Pinpoint the cell where the given text exists, returning its (X, Y) midpoint coordinate. 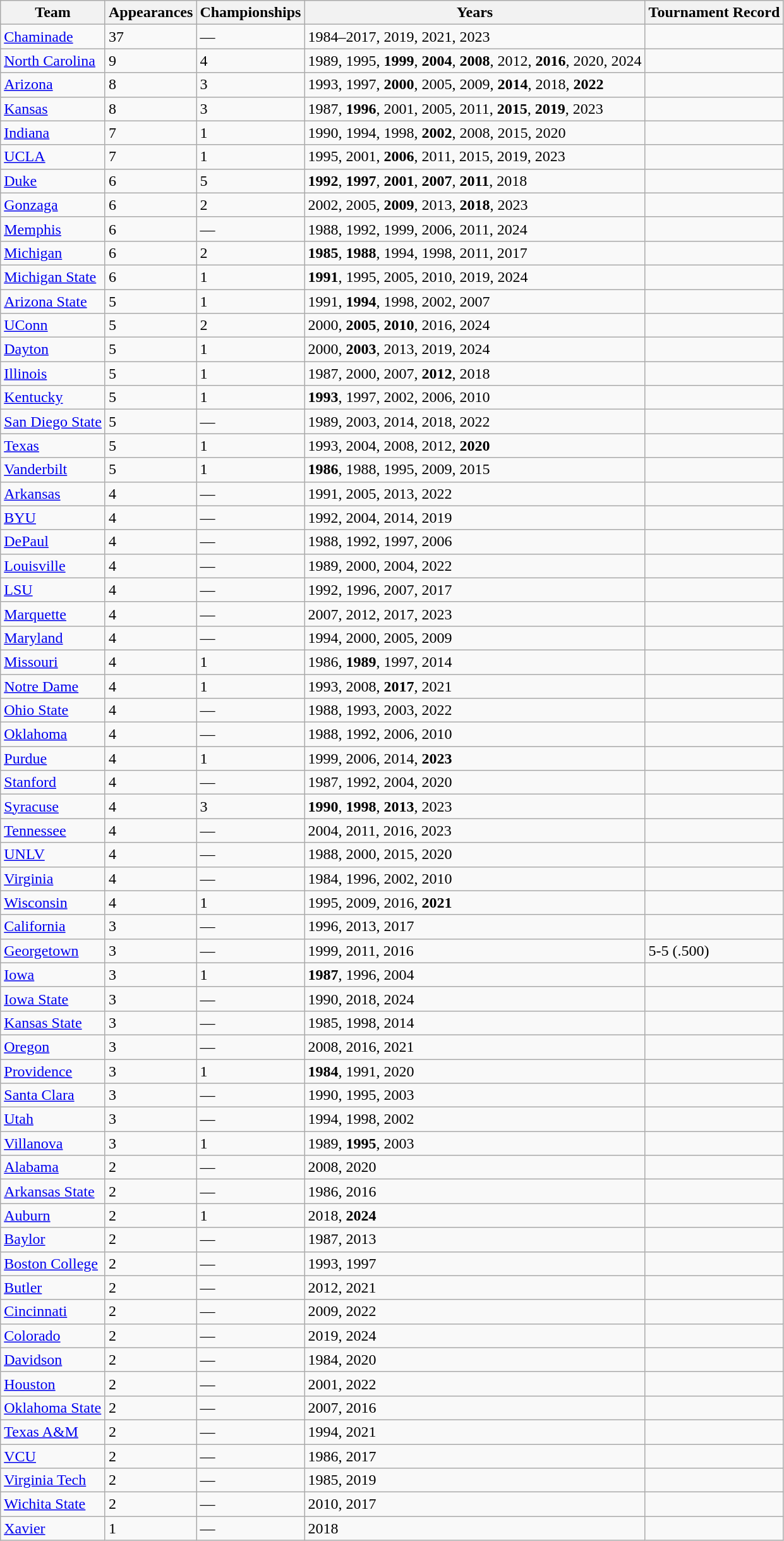
1994, 1998, 2002 (475, 1119)
Championships (250, 13)
2019, 2024 (475, 1336)
VCU (53, 1456)
Kansas (53, 109)
1999, 2006, 2014, 2023 (475, 758)
Appearances (150, 13)
1984, 2020 (475, 1360)
North Carolina (53, 61)
Houston (53, 1384)
LSU (53, 590)
Stanford (53, 783)
San Diego State (53, 422)
1984, 1996, 2002, 2010 (475, 879)
1991, 1995, 2005, 2010, 2019, 2024 (475, 277)
Virginia (53, 879)
Dayton (53, 350)
Tennessee (53, 831)
1987, 1996, 2001, 2005, 2011, 2015, 2019, 2023 (475, 109)
BYU (53, 518)
DePaul (53, 542)
2012, 2021 (475, 1288)
1987, 1992, 2004, 2020 (475, 783)
1988, 1992, 1997, 2006 (475, 542)
Georgetown (53, 951)
2010, 2017 (475, 1504)
1985, 1998, 2014 (475, 1023)
9 (150, 61)
Santa Clara (53, 1095)
2000, 2005, 2010, 2016, 2024 (475, 326)
Tournament Record (714, 13)
Arkansas State (53, 1191)
1992, 2004, 2014, 2019 (475, 518)
Kentucky (53, 398)
2000, 2003, 2013, 2019, 2024 (475, 350)
Duke (53, 181)
37 (150, 37)
Butler (53, 1288)
Team (53, 13)
1988, 1992, 2006, 2010 (475, 734)
2007, 2016 (475, 1408)
1987, 1996, 2004 (475, 975)
1988, 1993, 2003, 2022 (475, 710)
Indiana (53, 133)
Oregon (53, 1047)
Wisconsin (53, 903)
Cincinnati (53, 1312)
1994, 2021 (475, 1432)
Arizona (53, 85)
2004, 2011, 2016, 2023 (475, 831)
1986, 2016 (475, 1191)
Vanderbilt (53, 470)
Baylor (53, 1239)
UCLA (53, 157)
Years (475, 13)
Oklahoma State (53, 1408)
Alabama (53, 1167)
Davidson (53, 1360)
Michigan (53, 253)
1984–2017, 2019, 2021, 2023 (475, 37)
Purdue (53, 758)
2008, 2020 (475, 1167)
Syracuse (53, 807)
Missouri (53, 662)
1993, 1997, 2002, 2006, 2010 (475, 398)
Wichita State (53, 1504)
Illinois (53, 374)
Arizona State (53, 301)
1993, 2004, 2008, 2012, 2020 (475, 446)
Ohio State (53, 710)
1985, 2019 (475, 1480)
Auburn (53, 1215)
1992, 1997, 2001, 2007, 2011, 2018 (475, 181)
Maryland (53, 638)
2018 (475, 1528)
1995, 2009, 2016, 2021 (475, 903)
UNLV (53, 855)
1989, 1995, 2003 (475, 1143)
1991, 1994, 1998, 2002, 2007 (475, 301)
1987, 2013 (475, 1239)
Louisville (53, 566)
1986, 1988, 1995, 2009, 2015 (475, 470)
1989, 2003, 2014, 2018, 2022 (475, 422)
1990, 2018, 2024 (475, 999)
Michigan State (53, 277)
Chaminade (53, 37)
Texas (53, 446)
2008, 2016, 2021 (475, 1047)
1991, 2005, 2013, 2022 (475, 494)
1992, 1996, 2007, 2017 (475, 590)
1990, 1998, 2013, 2023 (475, 807)
1986, 2017 (475, 1456)
1984, 1991, 2020 (475, 1071)
Texas A&M (53, 1432)
1988, 1992, 1999, 2006, 2011, 2024 (475, 229)
California (53, 927)
Boston College (53, 1264)
2001, 2022 (475, 1384)
Iowa State (53, 999)
1990, 1994, 1998, 2002, 2008, 2015, 2020 (475, 133)
1993, 2008, 2017, 2021 (475, 686)
1989, 2000, 2004, 2022 (475, 566)
1986, 1989, 1997, 2014 (475, 662)
1993, 1997, 2000, 2005, 2009, 2014, 2018, 2022 (475, 85)
1999, 2011, 2016 (475, 951)
2018, 2024 (475, 1215)
1993, 1997 (475, 1264)
Iowa (53, 975)
Utah (53, 1119)
2007, 2012, 2017, 2023 (475, 614)
Villanova (53, 1143)
1994, 2000, 2005, 2009 (475, 638)
Notre Dame (53, 686)
1995, 2001, 2006, 2011, 2015, 2019, 2023 (475, 157)
Virginia Tech (53, 1480)
UConn (53, 326)
Kansas State (53, 1023)
5-5 (.500) (714, 951)
1985, 1988, 1994, 1998, 2011, 2017 (475, 253)
1989, 1995, 1999, 2004, 2008, 2012, 2016, 2020, 2024 (475, 61)
Marquette (53, 614)
1990, 1995, 2003 (475, 1095)
Xavier (53, 1528)
2002, 2005, 2009, 2013, 2018, 2023 (475, 205)
1996, 2013, 2017 (475, 927)
1988, 2000, 2015, 2020 (475, 855)
Arkansas (53, 494)
Colorado (53, 1336)
Providence (53, 1071)
Oklahoma (53, 734)
Memphis (53, 229)
1987, 2000, 2007, 2012, 2018 (475, 374)
Gonzaga (53, 205)
2009, 2022 (475, 1312)
